Capture the cell that displays the provided text and extract its [X, Y] central coordinate. 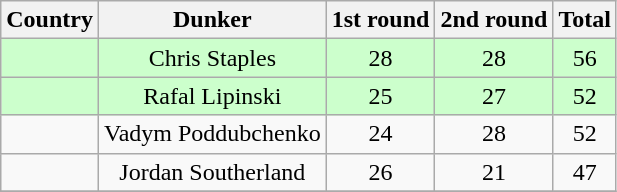
Chris Staples [212, 58]
25 [380, 96]
56 [585, 58]
Vadym Poddubchenko [212, 134]
21 [494, 172]
1st round [380, 20]
Dunker [212, 20]
Country [50, 20]
Rafal Lipinski [212, 96]
2nd round [494, 20]
Total [585, 20]
24 [380, 134]
26 [380, 172]
Jordan Southerland [212, 172]
27 [494, 96]
47 [585, 172]
